From the cell containing the given text, extract its center point as (X, Y) coordinate. 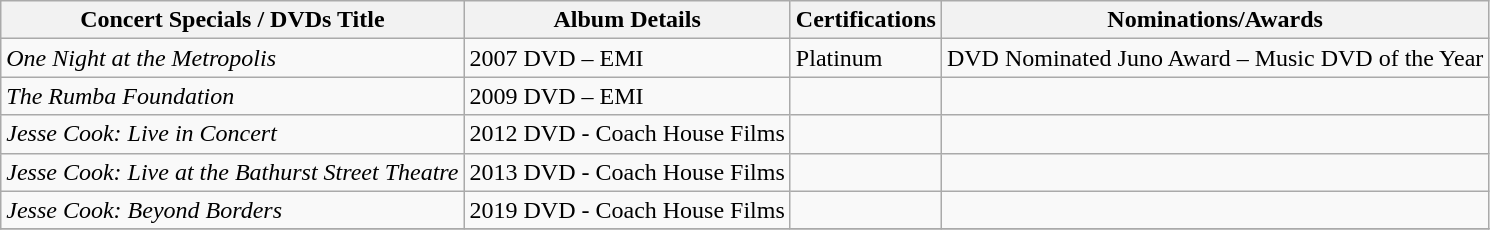
One Night at the Metropolis (232, 58)
Album Details (627, 20)
2007 DVD – EMI (627, 58)
Jesse Cook: Beyond Borders (232, 210)
Certifications (866, 20)
Concert Specials / DVDs Title (232, 20)
The Rumba Foundation (232, 96)
2019 DVD - Coach House Films (627, 210)
2009 DVD – EMI (627, 96)
2013 DVD - Coach House Films (627, 172)
Nominations/Awards (1214, 20)
Platinum (866, 58)
2012 DVD - Coach House Films (627, 134)
Jesse Cook: Live at the Bathurst Street Theatre (232, 172)
DVD Nominated Juno Award – Music DVD of the Year (1214, 58)
Jesse Cook: Live in Concert (232, 134)
